From the cell containing the given text, extract its center point as [x, y] coordinate. 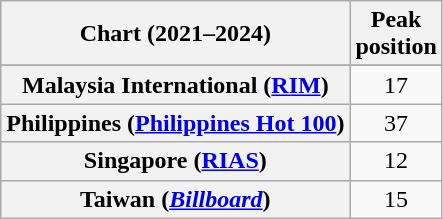
Chart (2021–2024) [176, 34]
12 [396, 161]
Philippines (Philippines Hot 100) [176, 123]
Taiwan (Billboard) [176, 199]
37 [396, 123]
17 [396, 85]
15 [396, 199]
Singapore (RIAS) [176, 161]
Peakposition [396, 34]
Malaysia International (RIM) [176, 85]
